Capture the cell that displays the provided text and extract its (X, Y) central coordinate. 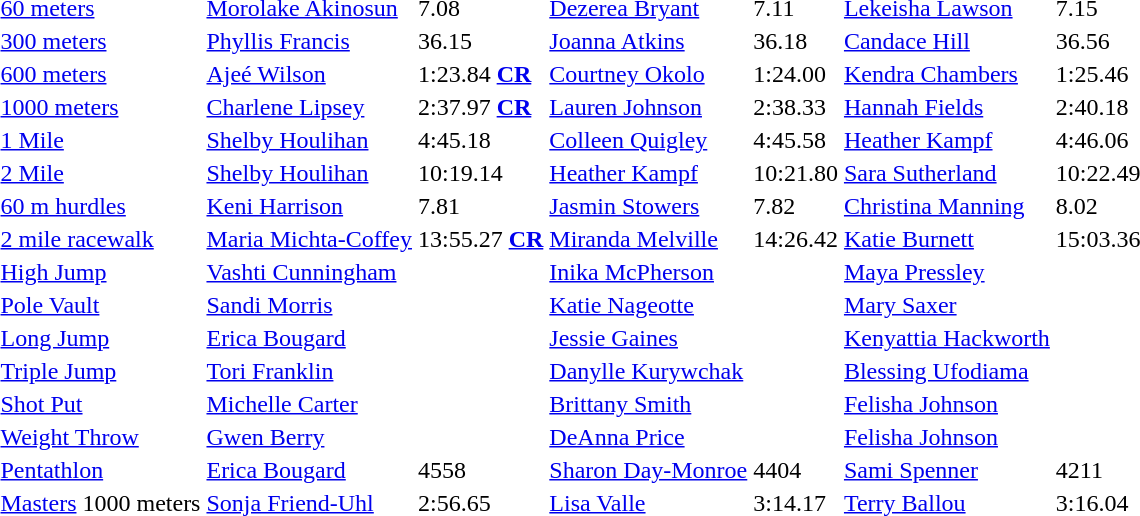
Michelle Carter (309, 404)
1:24.00 (796, 74)
10:19.14 (480, 173)
Brittany Smith (648, 404)
2:38.33 (796, 107)
Colleen Quigley (648, 140)
4558 (480, 470)
Gwen Berry (309, 437)
14:26.42 (796, 239)
4:45.58 (796, 140)
Katie Nageotte (648, 305)
Keni Harrison (309, 206)
Lauren Johnson (648, 107)
Sandi Morris (309, 305)
Hannah Fields (946, 107)
7.82 (796, 206)
Sharon Day-Monroe (648, 470)
Maya Pressley (946, 272)
Jasmin Stowers (648, 206)
10:21.80 (796, 173)
13:55.27 CR (480, 239)
Danylle Kurywchak (648, 371)
Ajeé Wilson (309, 74)
Tori Franklin (309, 371)
Charlene Lipsey (309, 107)
Courtney Okolo (648, 74)
Candace Hill (946, 41)
Jessie Gaines (648, 338)
Christina Manning (946, 206)
Mary Saxer (946, 305)
Kendra Chambers (946, 74)
7.81 (480, 206)
Joanna Atkins (648, 41)
Maria Michta-Coffey (309, 239)
4:45.18 (480, 140)
DeAnna Price (648, 437)
Vashti Cunningham (309, 272)
2:37.97 CR (480, 107)
Sami Spenner (946, 470)
Phyllis Francis (309, 41)
Blessing Ufodiama (946, 371)
36.18 (796, 41)
36.15 (480, 41)
Katie Burnett (946, 239)
Miranda Melville (648, 239)
Kenyattia Hackworth (946, 338)
Inika McPherson (648, 272)
1:23.84 CR (480, 74)
4404 (796, 470)
Sara Sutherland (946, 173)
